Identify which cell holds the provided text, then report its (x, y) central coordinate. 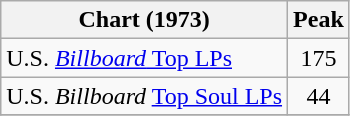
Peak (319, 20)
Chart (1973) (144, 20)
44 (319, 96)
U.S. Billboard Top LPs (144, 58)
U.S. Billboard Top Soul LPs (144, 96)
175 (319, 58)
